Provide the (X, Y) coordinate of the cell's center where the given text is located.  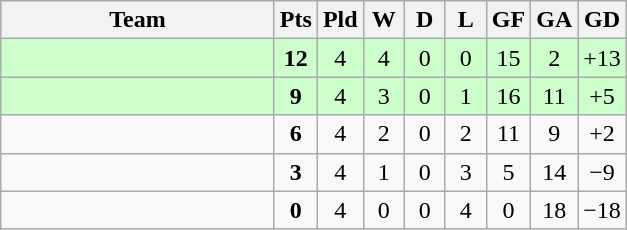
12 (296, 58)
GA (554, 20)
D (424, 20)
+13 (602, 58)
−9 (602, 172)
+5 (602, 96)
5 (508, 172)
Team (138, 20)
−18 (602, 210)
L (466, 20)
GD (602, 20)
6 (296, 134)
18 (554, 210)
GF (508, 20)
Pts (296, 20)
+2 (602, 134)
W (384, 20)
16 (508, 96)
15 (508, 58)
Pld (340, 20)
14 (554, 172)
